Find where the given text appears and provide that cell's center as (X, Y) coordinate. 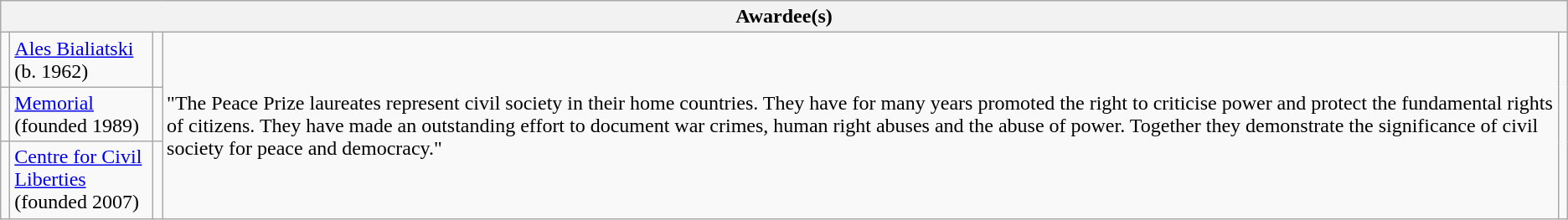
Memorial(founded 1989) (82, 114)
Awardee(s) (784, 17)
Centre for Civil Liberties(founded 2007) (82, 180)
Ales Bialiatski(b. 1962) (82, 60)
